Extract the [X, Y] coordinate from the center of the cell holding the provided text.  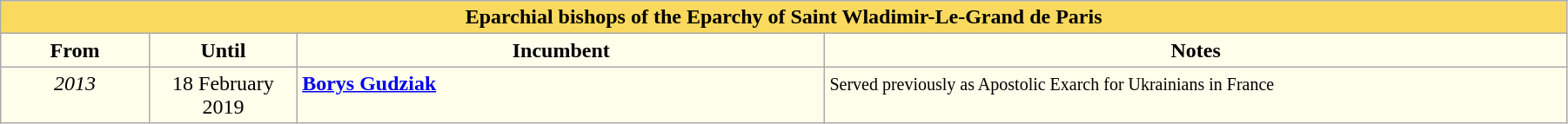
From [75, 50]
2013 [75, 95]
Notes [1196, 50]
Borys Gudziak [561, 95]
Eparchial bishops of the Eparchy of Saint Wladimir-Le-Grand de Paris [784, 17]
Incumbent [561, 50]
Served previously as Apostolic Exarch for Ukrainians in France [1196, 95]
18 February 2019 [223, 95]
Until [223, 50]
